Output the (x, y) coordinate of the center of the cell containing the given text.  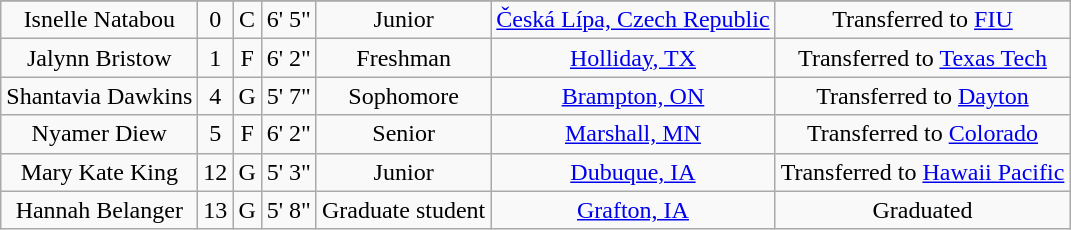
Hannah Belanger (100, 210)
Isnelle Natabou (100, 20)
12 (216, 172)
Brampton, ON (633, 96)
Freshman (403, 58)
4 (216, 96)
Shantavia Dawkins (100, 96)
Graduated (922, 210)
Transferred to Texas Tech (922, 58)
Transferred to Hawaii Pacific (922, 172)
Graduate student (403, 210)
1 (216, 58)
5' 3" (288, 172)
Holliday, TX (633, 58)
5 (216, 134)
Česká Lípa, Czech Republic (633, 20)
0 (216, 20)
Mary Kate King (100, 172)
Transferred to FIU (922, 20)
C (247, 20)
Transferred to Dayton (922, 96)
Senior (403, 134)
Grafton, IA (633, 210)
Nyamer Diew (100, 134)
Sophomore (403, 96)
Marshall, MN (633, 134)
13 (216, 210)
Transferred to Colorado (922, 134)
Dubuque, IA (633, 172)
Jalynn Bristow (100, 58)
6' 5" (288, 20)
5' 7" (288, 96)
5' 8" (288, 210)
